Provide the [x, y] coordinate of the cell's center where the given text is located.  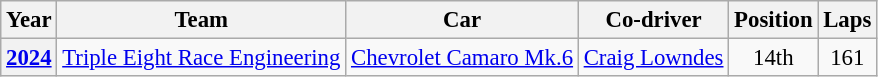
Craig Lowndes [653, 58]
Triple Eight Race Engineering [202, 58]
2024 [29, 58]
14th [774, 58]
Laps [848, 20]
161 [848, 58]
Team [202, 20]
Car [462, 20]
Position [774, 20]
Year [29, 20]
Co-driver [653, 20]
Chevrolet Camaro Mk.6 [462, 58]
